Extract the [X, Y] coordinate from the center of the cell holding the provided text.  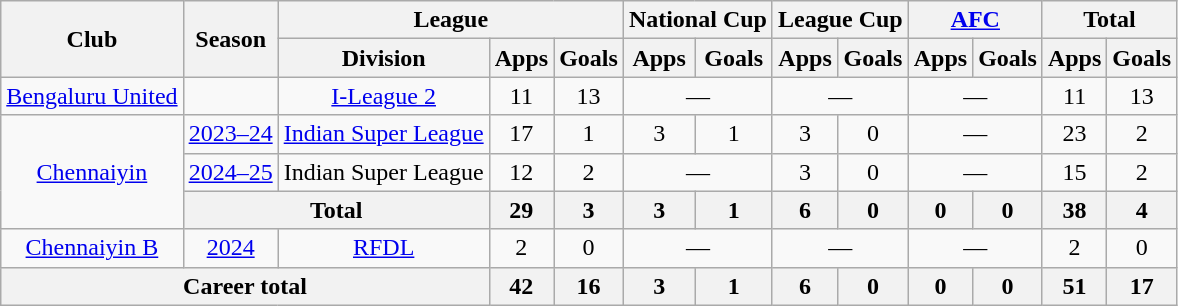
National Cup [698, 20]
42 [521, 286]
38 [1074, 210]
51 [1074, 286]
12 [521, 172]
2023–24 [230, 134]
Division [384, 58]
Chennaiyin B [92, 248]
29 [521, 210]
League Cup [840, 20]
2024 [230, 248]
Chennaiyin [92, 172]
23 [1074, 134]
4 [1142, 210]
2024–25 [230, 172]
15 [1074, 172]
AFC [975, 20]
RFDL [384, 248]
Career total [245, 286]
16 [589, 286]
League [450, 20]
Bengaluru United [92, 96]
Club [92, 39]
I-League 2 [384, 96]
Season [230, 39]
